Pinpoint the cell where the given text exists, returning its [x, y] midpoint coordinate. 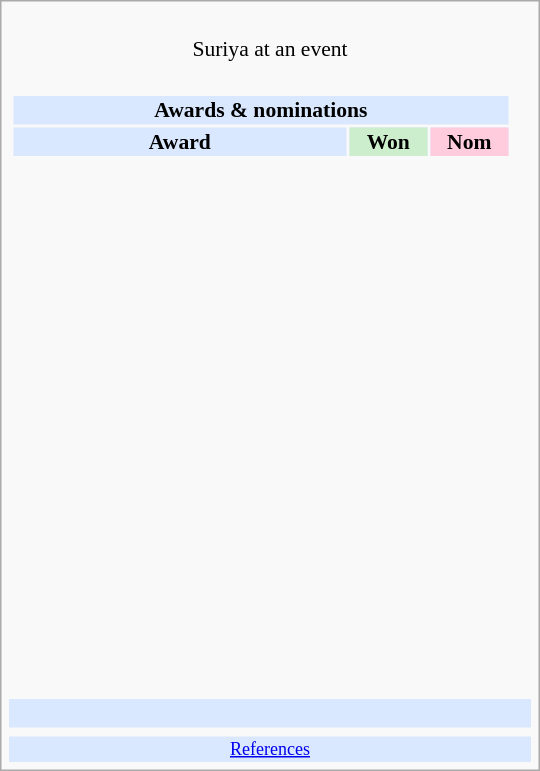
References [270, 749]
Nom [469, 141]
Suriya at an event [270, 36]
Won [388, 141]
Awards & nominations Award Won Nom [270, 381]
Awards & nominations [260, 110]
Award [180, 141]
